Identify which cell holds the provided text, then report its [X, Y] central coordinate. 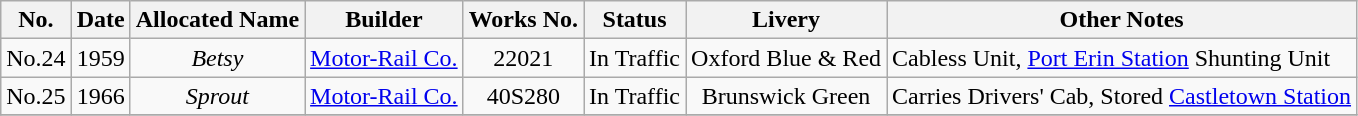
Date [100, 20]
Sprout [217, 96]
1959 [100, 58]
Cabless Unit, Port Erin Station Shunting Unit [1122, 58]
Other Notes [1122, 20]
Betsy [217, 58]
22021 [523, 58]
Allocated Name [217, 20]
Works No. [523, 20]
Brunswick Green [786, 96]
Builder [384, 20]
No.25 [36, 96]
1966 [100, 96]
No. [36, 20]
Oxford Blue & Red [786, 58]
No.24 [36, 58]
Livery [786, 20]
Carries Drivers' Cab, Stored Castletown Station [1122, 96]
Status [635, 20]
40S280 [523, 96]
